Locate the cell with the specified text and output its (x, y) center coordinate. 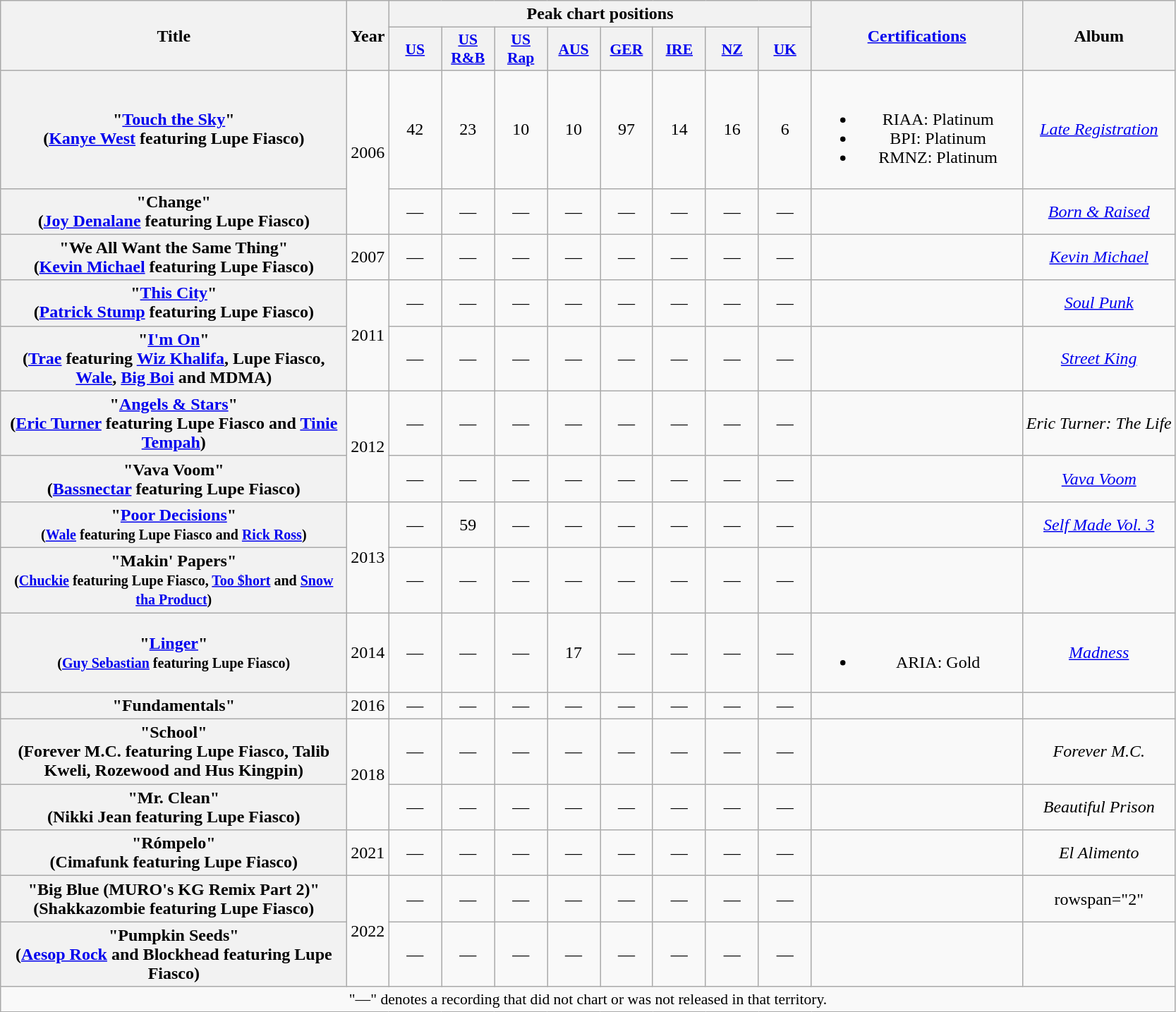
"This City"(Patrick Stump featuring Lupe Fiasco) (174, 303)
RIAA: PlatinumBPI: PlatinumRMNZ: Platinum (917, 130)
97 (626, 130)
rowspan="2" (1099, 898)
Eric Turner: The Life (1099, 423)
"—" denotes a recording that did not chart or was not released in that territory. (588, 999)
Street King (1099, 358)
"Rómpelo"(Cimafunk featuring Lupe Fiasco) (174, 853)
IRE (679, 49)
Album (1099, 35)
UK (784, 49)
Self Made Vol. 3 (1099, 525)
2006 (368, 152)
Beautiful Prison (1099, 807)
ARIA: Gold (917, 652)
59 (468, 525)
16 (732, 130)
Born & Raised (1099, 212)
42 (415, 130)
2011 (368, 336)
El Alimento (1099, 853)
6 (784, 130)
2013 (368, 557)
Forever M.C. (1099, 752)
"School"(Forever M.C. featuring Lupe Fiasco, Talib Kweli, Rozewood and Hus Kingpin) (174, 752)
2021 (368, 853)
"Linger"(Guy Sebastian featuring Lupe Fiasco) (174, 652)
Late Registration (1099, 130)
GER (626, 49)
Peak chart positions (600, 14)
2016 (368, 706)
"Poor Decisions"(Wale featuring Lupe Fiasco and Rick Ross) (174, 525)
USR&B (468, 49)
2022 (368, 931)
"We All Want the Same Thing"(Kevin Michael featuring Lupe Fiasco) (174, 257)
"Fundamentals" (174, 706)
"Angels & Stars"(Eric Turner featuring Lupe Fiasco and Tinie Tempah) (174, 423)
17 (574, 652)
USRap (521, 49)
"Pumpkin Seeds"(Aesop Rock and Blockhead featuring Lupe Fiasco) (174, 954)
Certifications (917, 35)
Title (174, 35)
Kevin Michael (1099, 257)
NZ (732, 49)
2018 (368, 774)
2014 (368, 652)
"Mr. Clean"(Nikki Jean featuring Lupe Fiasco) (174, 807)
"Big Blue (MURO's KG Remix Part 2)"(Shakkazombie featuring Lupe Fiasco) (174, 898)
Soul Punk (1099, 303)
2012 (368, 446)
14 (679, 130)
"I'm On"(Trae featuring Wiz Khalifa, Lupe Fiasco, Wale, Big Boi and MDMA) (174, 358)
Madness (1099, 652)
"Touch the Sky"(Kanye West featuring Lupe Fiasco) (174, 130)
US (415, 49)
AUS (574, 49)
"Change"(Joy Denalane featuring Lupe Fiasco) (174, 212)
Vava Voom (1099, 478)
Year (368, 35)
23 (468, 130)
"Vava Voom"(Bassnectar featuring Lupe Fiasco) (174, 478)
2007 (368, 257)
"Makin' Papers"(Chuckie featuring Lupe Fiasco, Too $hort and Snow tha Product) (174, 580)
